Output the [x, y] coordinate of the center of the cell containing the given text.  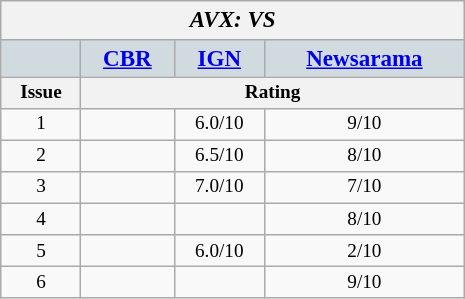
6.5/10 [220, 156]
Rating [272, 93]
Issue [41, 93]
5 [41, 251]
3 [41, 188]
1 [41, 124]
4 [41, 219]
AVX: VS [232, 20]
CBR [128, 58]
6 [41, 283]
2 [41, 156]
7.0/10 [220, 188]
Newsarama [365, 58]
2/10 [365, 251]
IGN [220, 58]
7/10 [365, 188]
